Locate the cell with the specified text and output its [X, Y] center coordinate. 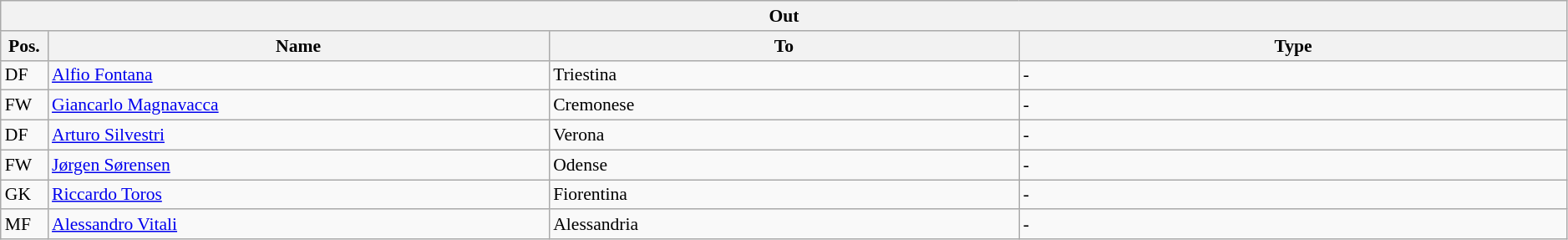
Giancarlo Magnavacca [298, 105]
Riccardo Toros [298, 195]
GK [24, 195]
MF [24, 225]
Fiorentina [784, 195]
Name [298, 46]
Verona [784, 135]
Cremonese [784, 105]
Triestina [784, 75]
Pos. [24, 46]
Arturo Silvestri [298, 135]
Alessandria [784, 225]
Alessandro Vitali [298, 225]
Jørgen Sørensen [298, 165]
To [784, 46]
Odense [784, 165]
Alfio Fontana [298, 75]
Type [1293, 46]
Out [784, 16]
